Determine the [X, Y] coordinate at the center of the cell enclosing the given text.  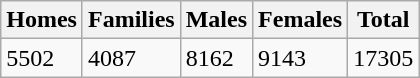
17305 [384, 58]
Families [131, 20]
Males [216, 20]
Homes [42, 20]
8162 [216, 58]
Females [300, 20]
Total [384, 20]
5502 [42, 58]
4087 [131, 58]
9143 [300, 58]
